Detect which cell encompasses the target text, then output its (X, Y) center coordinate. 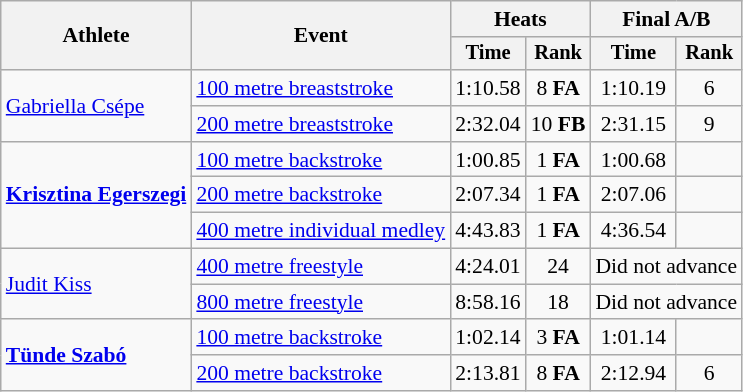
200 metre breaststroke (320, 124)
100 metre breaststroke (320, 88)
Athlete (96, 36)
2:07.06 (633, 195)
Judit Kiss (96, 284)
400 metre freestyle (320, 267)
4:36.54 (633, 231)
1:00.68 (633, 160)
4:43.83 (488, 231)
10 FB (558, 124)
8:58.16 (488, 302)
2:12.94 (633, 373)
Event (320, 36)
18 (558, 302)
2:13.81 (488, 373)
800 metre freestyle (320, 302)
3 FA (558, 338)
Final A/B (666, 19)
Tünde Szabó (96, 356)
1:10.58 (488, 88)
1:00.85 (488, 160)
2:32.04 (488, 124)
4:24.01 (488, 267)
1:01.14 (633, 338)
400 metre individual medley (320, 231)
1:02.14 (488, 338)
Heats (520, 19)
2:07.34 (488, 195)
Krisztina Egerszegi (96, 196)
2:31.15 (633, 124)
Gabriella Csépe (96, 106)
1:10.19 (633, 88)
9 (709, 124)
24 (558, 267)
